Determine the [X, Y] coordinate at the center of the cell enclosing the given text.  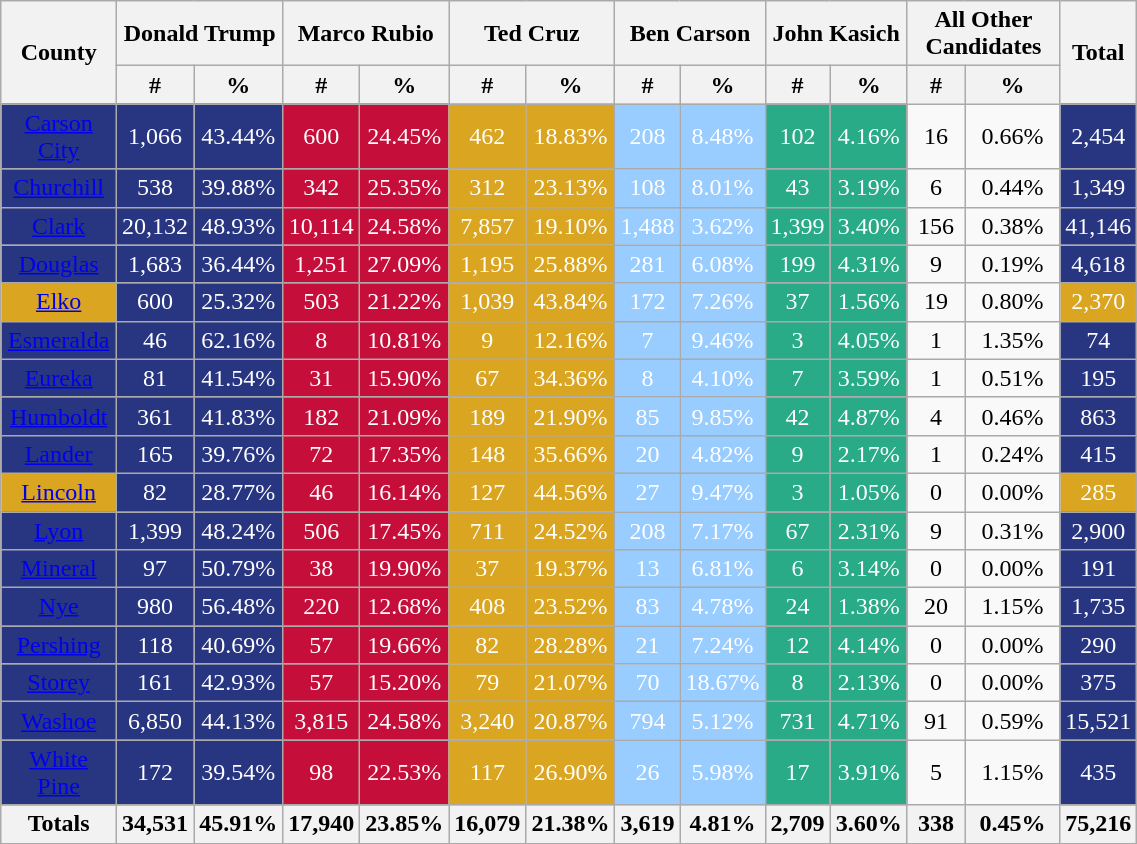
Churchill [59, 188]
72 [322, 454]
23.85% [404, 824]
19.37% [570, 569]
4.10% [722, 378]
42.93% [238, 683]
Lincoln [59, 492]
34.36% [570, 378]
Lander [59, 454]
10.81% [404, 340]
28.77% [238, 492]
Douglas [59, 264]
195 [1098, 378]
1,683 [156, 264]
Eureka [59, 378]
538 [156, 188]
0.80% [1012, 302]
43 [798, 188]
Elko [59, 302]
38 [322, 569]
4.31% [868, 264]
19.10% [570, 226]
711 [488, 531]
191 [1098, 569]
43.84% [570, 302]
36.44% [238, 264]
6.81% [722, 569]
4.14% [868, 645]
12.68% [404, 607]
1.38% [868, 607]
102 [798, 136]
41.54% [238, 378]
41,146 [1098, 226]
4.81% [722, 824]
45.91% [238, 824]
8.01% [722, 188]
Clark [59, 226]
16,079 [488, 824]
0.19% [1012, 264]
312 [488, 188]
20.87% [570, 721]
0.45% [1012, 824]
3,815 [322, 721]
12.16% [570, 340]
980 [156, 607]
0.51% [1012, 378]
43.44% [238, 136]
31 [322, 378]
182 [322, 416]
21.38% [570, 824]
Marco Rubio [366, 34]
44.56% [570, 492]
794 [648, 721]
4.87% [868, 416]
17,940 [322, 824]
1.35% [1012, 340]
25.88% [570, 264]
24 [798, 607]
4.16% [868, 136]
27.09% [404, 264]
Carson City [59, 136]
3,619 [648, 824]
4 [936, 416]
5 [936, 772]
2.31% [868, 531]
Total [1098, 52]
338 [936, 824]
2,900 [1098, 531]
18.83% [570, 136]
1,251 [322, 264]
Esmeralda [59, 340]
Ben Carson [690, 34]
6.08% [722, 264]
70 [648, 683]
0.59% [1012, 721]
24.52% [570, 531]
0.66% [1012, 136]
83 [648, 607]
2,709 [798, 824]
25.32% [238, 302]
All Other Candidates [984, 34]
19.90% [404, 569]
22.53% [404, 772]
56.48% [238, 607]
1,735 [1098, 607]
7,857 [488, 226]
4.82% [722, 454]
White Pine [59, 772]
21.90% [570, 416]
165 [156, 454]
Pershing [59, 645]
18.67% [722, 683]
1.56% [868, 302]
731 [798, 721]
81 [156, 378]
16 [936, 136]
506 [322, 531]
John Kasich [836, 34]
Lyon [59, 531]
19 [936, 302]
44.13% [238, 721]
7.26% [722, 302]
97 [156, 569]
16.14% [404, 492]
39.88% [238, 188]
220 [322, 607]
0.24% [1012, 454]
12 [798, 645]
118 [156, 645]
156 [936, 226]
Totals [59, 824]
Mineral [59, 569]
8.48% [722, 136]
2,454 [1098, 136]
0.44% [1012, 188]
342 [322, 188]
1,195 [488, 264]
41.83% [238, 416]
21.22% [404, 302]
2.17% [868, 454]
0.31% [1012, 531]
40.69% [238, 645]
10,114 [322, 226]
9.46% [722, 340]
189 [488, 416]
75,216 [1098, 824]
2,370 [1098, 302]
98 [322, 772]
408 [488, 607]
0.38% [1012, 226]
48.24% [238, 531]
91 [936, 721]
1.05% [868, 492]
503 [322, 302]
62.16% [238, 340]
85 [648, 416]
462 [488, 136]
Donald Trump [200, 34]
7.24% [722, 645]
35.66% [570, 454]
117 [488, 772]
0.46% [1012, 416]
39.76% [238, 454]
25.35% [404, 188]
Humboldt [59, 416]
21.07% [570, 683]
290 [1098, 645]
5.98% [722, 772]
26 [648, 772]
15,521 [1098, 721]
34,531 [156, 824]
Nye [59, 607]
21 [648, 645]
9.47% [722, 492]
4.78% [722, 607]
281 [648, 264]
74 [1098, 340]
19.66% [404, 645]
4,618 [1098, 264]
2.13% [868, 683]
Ted Cruz [532, 34]
79 [488, 683]
48.93% [238, 226]
3.59% [868, 378]
26.90% [570, 772]
28.28% [570, 645]
County [59, 52]
4.05% [868, 340]
1,488 [648, 226]
3.60% [868, 824]
4.71% [868, 721]
3.40% [868, 226]
161 [156, 683]
148 [488, 454]
3,240 [488, 721]
415 [1098, 454]
27 [648, 492]
1,039 [488, 302]
17 [798, 772]
7.17% [722, 531]
1,066 [156, 136]
42 [798, 416]
375 [1098, 683]
39.54% [238, 772]
23.52% [570, 607]
21.09% [404, 416]
5.12% [722, 721]
15.90% [404, 378]
20,132 [156, 226]
3.19% [868, 188]
285 [1098, 492]
3.91% [868, 772]
9.85% [722, 416]
3.14% [868, 569]
23.13% [570, 188]
Washoe [59, 721]
108 [648, 188]
17.45% [404, 531]
435 [1098, 772]
17.35% [404, 454]
1,349 [1098, 188]
6,850 [156, 721]
127 [488, 492]
Storey [59, 683]
15.20% [404, 683]
863 [1098, 416]
24.45% [404, 136]
361 [156, 416]
199 [798, 264]
13 [648, 569]
3.62% [722, 226]
50.79% [238, 569]
